Output the (X, Y) coordinate of the center of the cell containing the given text.  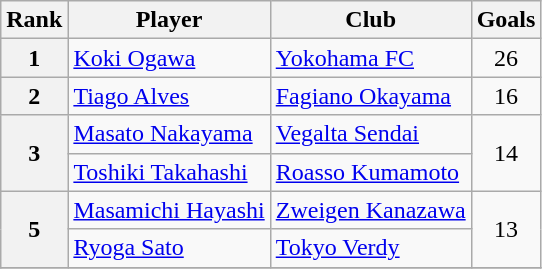
Ryoga Sato (169, 248)
Masato Nakayama (169, 134)
Yokohama FC (370, 58)
Rank (34, 20)
16 (506, 96)
5 (34, 229)
Roasso Kumamoto (370, 172)
Zweigen Kanazawa (370, 210)
2 (34, 96)
Toshiki Takahashi (169, 172)
3 (34, 153)
Player (169, 20)
Goals (506, 20)
Masamichi Hayashi (169, 210)
13 (506, 229)
26 (506, 58)
1 (34, 58)
Tiago Alves (169, 96)
Vegalta Sendai (370, 134)
Koki Ogawa (169, 58)
Club (370, 20)
Fagiano Okayama (370, 96)
14 (506, 153)
Tokyo Verdy (370, 248)
